Capture the cell that displays the provided text and extract its [X, Y] central coordinate. 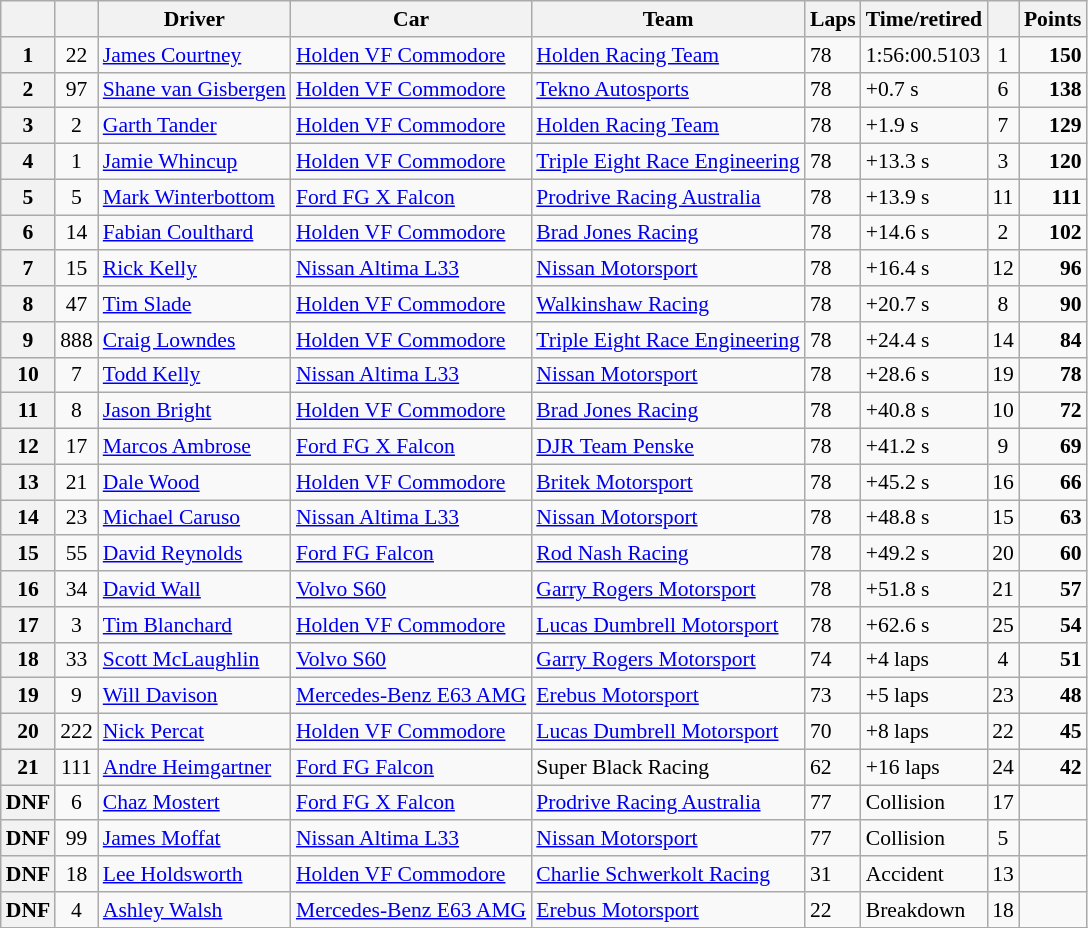
Charlie Schwerkolt Racing [668, 874]
Car [411, 19]
+24.4 s [924, 340]
Dale Wood [194, 482]
Jason Bright [194, 411]
24 [1003, 767]
888 [76, 340]
+28.6 s [924, 375]
+20.7 s [924, 304]
Michael Caruso [194, 518]
Rick Kelly [194, 269]
+62.6 s [924, 625]
Laps [833, 19]
97 [76, 90]
138 [1053, 90]
+51.8 s [924, 589]
+5 laps [924, 696]
+48.8 s [924, 518]
Super Black Racing [668, 767]
48 [1053, 696]
Todd Kelly [194, 375]
102 [1053, 233]
+16.4 s [924, 269]
45 [1053, 732]
Scott McLaughlin [194, 660]
+1.9 s [924, 126]
Marcos Ambrose [194, 447]
57 [1053, 589]
66 [1053, 482]
Tekno Autosports [668, 90]
+13.9 s [924, 197]
+16 laps [924, 767]
90 [1053, 304]
150 [1053, 55]
Craig Lowndes [194, 340]
Nick Percat [194, 732]
James Courtney [194, 55]
70 [833, 732]
Accident [924, 874]
Chaz Mostert [194, 803]
+4 laps [924, 660]
74 [833, 660]
+45.2 s [924, 482]
51 [1053, 660]
Lee Holdsworth [194, 874]
Time/retired [924, 19]
1:56:00.5103 [924, 55]
Tim Blanchard [194, 625]
+14.6 s [924, 233]
+8 laps [924, 732]
129 [1053, 126]
96 [1053, 269]
47 [76, 304]
Will Davison [194, 696]
James Moffat [194, 839]
62 [833, 767]
Rod Nash Racing [668, 554]
Fabian Coulthard [194, 233]
Team [668, 19]
+41.2 s [924, 447]
Andre Heimgartner [194, 767]
Breakdown [924, 910]
Points [1053, 19]
42 [1053, 767]
Garth Tander [194, 126]
73 [833, 696]
Jamie Whincup [194, 162]
Ashley Walsh [194, 910]
Driver [194, 19]
60 [1053, 554]
31 [833, 874]
55 [76, 554]
84 [1053, 340]
Shane van Gisbergen [194, 90]
David Reynolds [194, 554]
Mark Winterbottom [194, 197]
120 [1053, 162]
Walkinshaw Racing [668, 304]
25 [1003, 625]
33 [76, 660]
+40.8 s [924, 411]
+49.2 s [924, 554]
+13.3 s [924, 162]
72 [1053, 411]
Tim Slade [194, 304]
34 [76, 589]
+0.7 s [924, 90]
69 [1053, 447]
54 [1053, 625]
Britek Motorsport [668, 482]
David Wall [194, 589]
222 [76, 732]
DJR Team Penske [668, 447]
99 [76, 839]
63 [1053, 518]
